Locate the cell with the specified text and output its [X, Y] center coordinate. 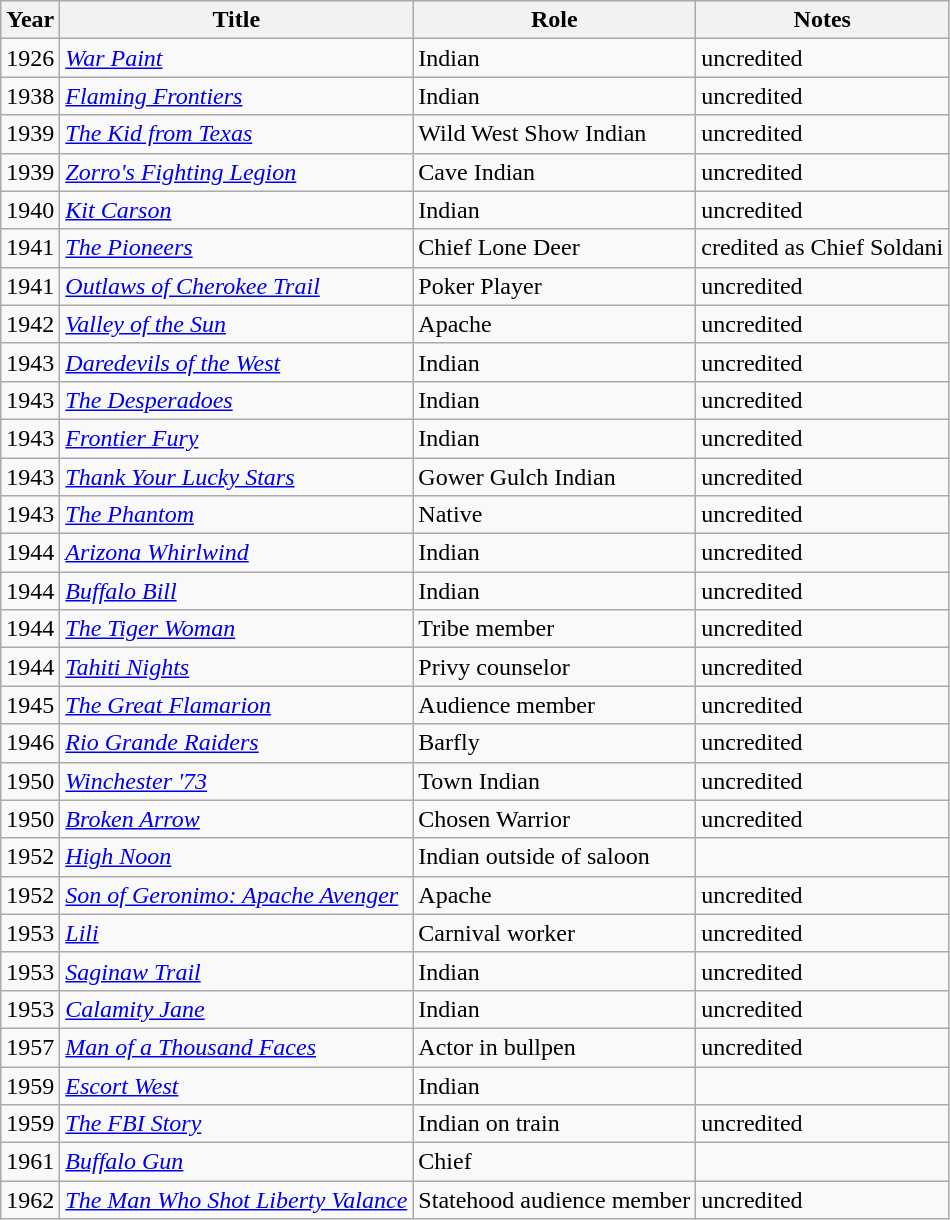
1946 [30, 743]
Son of Geronimo: Apache Avenger [236, 895]
Town Indian [554, 781]
credited as Chief Soldani [822, 248]
1938 [30, 96]
Valley of the Sun [236, 324]
Role [554, 20]
Outlaws of Cherokee Trail [236, 286]
1962 [30, 1200]
Indian on train [554, 1124]
Actor in bullpen [554, 1047]
Rio Grande Raiders [236, 743]
The Desperadoes [236, 400]
Thank Your Lucky Stars [236, 477]
The FBI Story [236, 1124]
Man of a Thousand Faces [236, 1047]
Calamity Jane [236, 1009]
Title [236, 20]
Statehood audience member [554, 1200]
Saginaw Trail [236, 971]
Winchester '73 [236, 781]
High Noon [236, 857]
Barfly [554, 743]
Frontier Fury [236, 438]
Arizona Whirlwind [236, 553]
Zorro's Fighting Legion [236, 172]
Notes [822, 20]
Gower Gulch Indian [554, 477]
Buffalo Bill [236, 591]
Lili [236, 933]
Broken Arrow [236, 819]
1957 [30, 1047]
Poker Player [554, 286]
Flaming Frontiers [236, 96]
Chief Lone Deer [554, 248]
The Great Flamarion [236, 705]
Daredevils of the West [236, 362]
Buffalo Gun [236, 1162]
1961 [30, 1162]
Chosen Warrior [554, 819]
Privy counselor [554, 667]
Audience member [554, 705]
1940 [30, 210]
1926 [30, 58]
The Tiger Woman [236, 629]
The Kid from Texas [236, 134]
Wild West Show Indian [554, 134]
War Paint [236, 58]
Cave Indian [554, 172]
Year [30, 20]
1942 [30, 324]
1945 [30, 705]
Chief [554, 1162]
Tahiti Nights [236, 667]
Native [554, 515]
Tribe member [554, 629]
The Pioneers [236, 248]
Indian outside of saloon [554, 857]
The Man Who Shot Liberty Valance [236, 1200]
The Phantom [236, 515]
Kit Carson [236, 210]
Carnival worker [554, 933]
Escort West [236, 1085]
